Scan for the cell matching the given text and deliver its (x, y) coordinate at center. 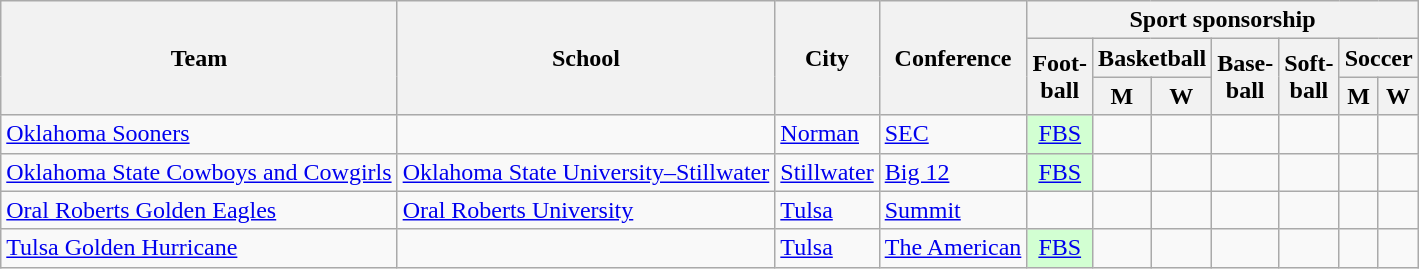
Conference (953, 58)
Foot-ball (1060, 77)
Basketball (1152, 58)
Big 12 (953, 172)
Sport sponsorship (1222, 20)
City (827, 58)
Tulsa Golden Hurricane (199, 248)
SEC (953, 134)
Stillwater (827, 172)
Oklahoma State Cowboys and Cowgirls (199, 172)
Team (199, 58)
Oral Roberts Golden Eagles (199, 210)
Summit (953, 210)
Norman (827, 134)
Oklahoma State University–Stillwater (586, 172)
Soft-ball (1309, 77)
The American (953, 248)
Soccer (1378, 58)
Base-ball (1246, 77)
Oklahoma Sooners (199, 134)
School (586, 58)
Oral Roberts University (586, 210)
